Return the [X, Y] coordinate for the center point of the cell that contains the specified text.  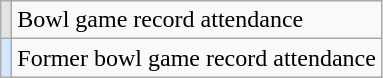
Bowl game record attendance [197, 20]
Former bowl game record attendance [197, 58]
